Capture the cell that displays the provided text and extract its (x, y) central coordinate. 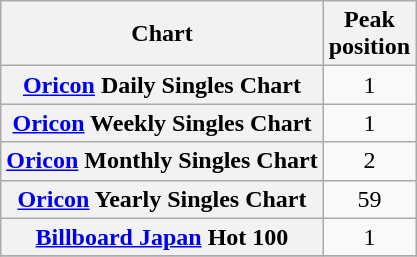
2 (369, 161)
Peakposition (369, 34)
Chart (162, 34)
Oricon Daily Singles Chart (162, 85)
Oricon Yearly Singles Chart (162, 199)
Oricon Weekly Singles Chart (162, 123)
Billboard Japan Hot 100 (162, 237)
59 (369, 199)
Oricon Monthly Singles Chart (162, 161)
